Identify which cell holds the provided text, then report its [X, Y] central coordinate. 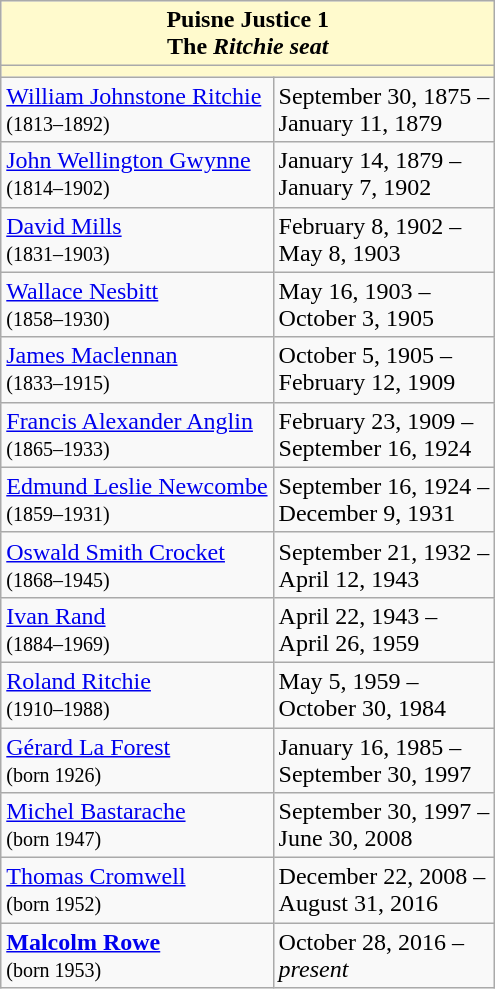
October 5, 1905 – February 12, 1909 [384, 370]
September 16, 1924 – December 9, 1931 [384, 500]
September 21, 1932 – April 12, 1943 [384, 564]
Francis Alexander Anglin(1865–1933) [137, 434]
September 30, 1997 – June 30, 2008 [384, 826]
Puisne Justice 1The Ritchie seat [248, 34]
January 14, 1879 – January 7, 1902 [384, 174]
David Mills(1831–1903) [137, 240]
October 28, 2016 – present [384, 956]
Ivan Rand(1884–1969) [137, 630]
Wallace Nesbitt(1858–1930) [137, 304]
May 5, 1959 – October 30, 1984 [384, 694]
Thomas Cromwell(born 1952) [137, 890]
William Johnstone Ritchie (1813–1892) [137, 110]
Oswald Smith Crocket(1868–1945) [137, 564]
Michel Bastarache(born 1947) [137, 826]
Malcolm Rowe(born 1953) [137, 956]
May 16, 1903 – October 3, 1905 [384, 304]
John Wellington Gwynne(1814–1902) [137, 174]
February 8, 1902 – May 8, 1903 [384, 240]
James Maclennan(1833–1915) [137, 370]
Roland Ritchie(1910–1988) [137, 694]
February 23, 1909 – September 16, 1924 [384, 434]
Gérard La Forest(born 1926) [137, 760]
September 30, 1875 – January 11, 1879 [384, 110]
Edmund Leslie Newcombe(1859–1931) [137, 500]
April 22, 1943 – April 26, 1959 [384, 630]
December 22, 2008 – August 31, 2016 [384, 890]
January 16, 1985 – September 30, 1997 [384, 760]
